Determine the [x, y] coordinate at the center of the cell enclosing the given text.  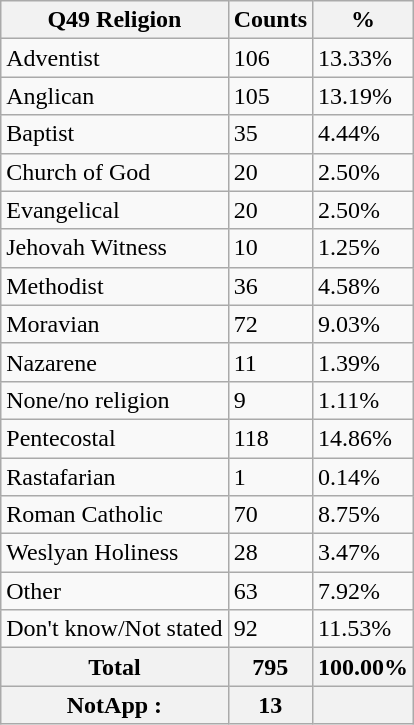
NotApp : [114, 705]
Total [114, 667]
Other [114, 591]
3.47% [364, 553]
Rastafarian [114, 477]
36 [270, 286]
106 [270, 58]
Jehovah Witness [114, 248]
Moravian [114, 324]
Church of God [114, 172]
0.14% [364, 477]
13 [270, 705]
% [364, 20]
63 [270, 591]
Weslyan Holiness [114, 553]
35 [270, 134]
9 [270, 400]
11 [270, 362]
118 [270, 438]
7.92% [364, 591]
9.03% [364, 324]
Roman Catholic [114, 515]
None/no religion [114, 400]
8.75% [364, 515]
13.19% [364, 96]
Don't know/Not stated [114, 629]
92 [270, 629]
Baptist [114, 134]
4.58% [364, 286]
Q49 Religion [114, 20]
28 [270, 553]
13.33% [364, 58]
72 [270, 324]
Adventist [114, 58]
1.39% [364, 362]
1.11% [364, 400]
Pentecostal [114, 438]
Evangelical [114, 210]
Counts [270, 20]
100.00% [364, 667]
Methodist [114, 286]
14.86% [364, 438]
795 [270, 667]
Anglican [114, 96]
1 [270, 477]
Nazarene [114, 362]
4.44% [364, 134]
70 [270, 515]
10 [270, 248]
11.53% [364, 629]
1.25% [364, 248]
105 [270, 96]
